Identify which cell holds the provided text, then report its (x, y) central coordinate. 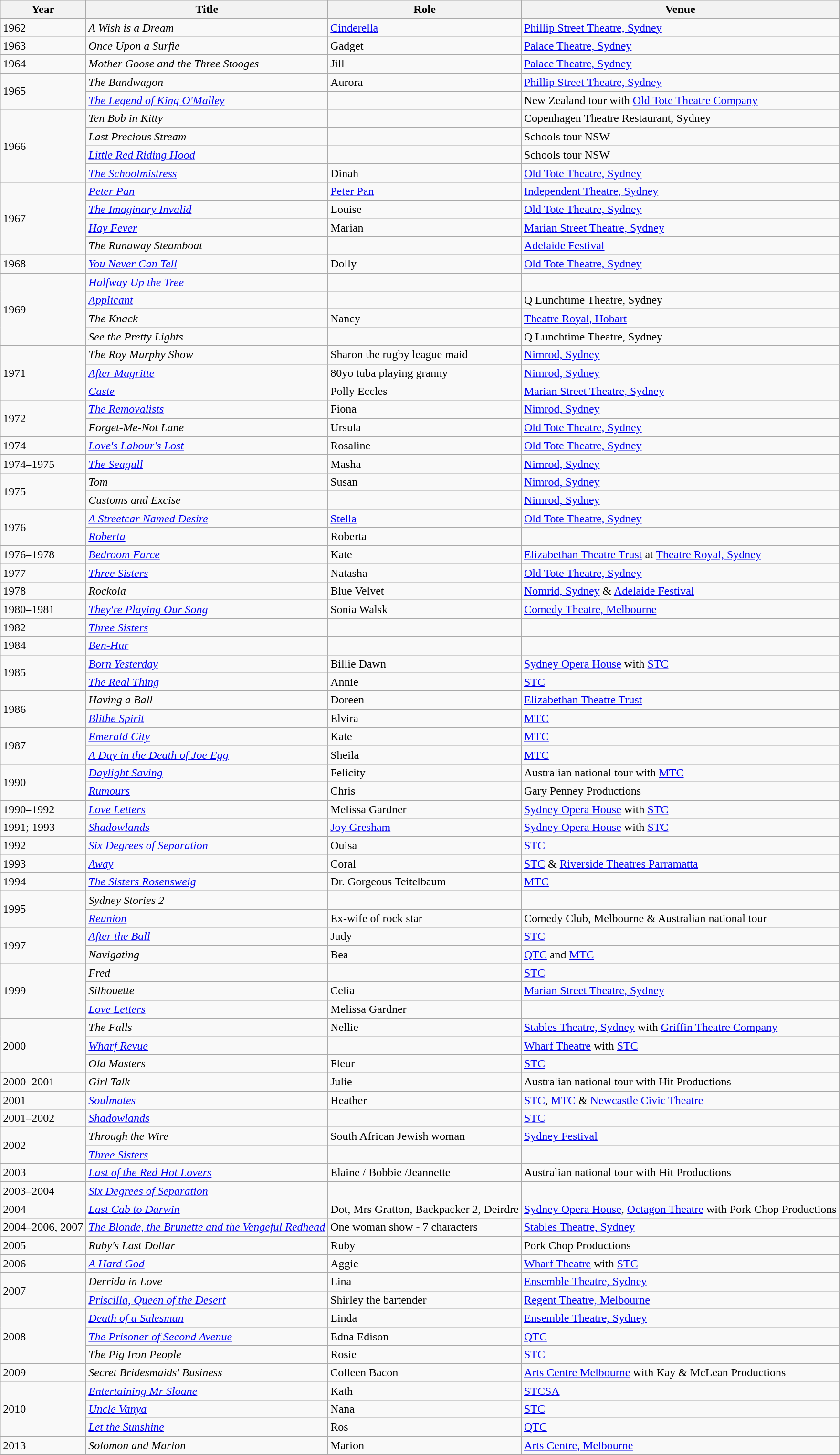
1966 (43, 146)
Year (43, 10)
2007 (43, 1291)
Marion (425, 1445)
Independent Theatre, Sydney (680, 191)
The Imaginary Invalid (207, 209)
1986 (43, 709)
1991; 1993 (43, 828)
Ros (425, 1427)
Celia (425, 991)
Ursula (425, 427)
Nana (425, 1409)
Daylight Saving (207, 773)
Away (207, 864)
Hay Fever (207, 228)
Last Cab to Darwin (207, 1209)
2004–2006, 2007 (43, 1227)
STC, MTC & Newcastle Civic Theatre (680, 1100)
1990–1992 (43, 809)
Tom (207, 482)
Chris (425, 791)
Soulmates (207, 1100)
2003–2004 (43, 1191)
Last Precious Stream (207, 137)
Entertaining Mr Sloane (207, 1391)
2003 (43, 1173)
Derrida in Love (207, 1282)
Billie Dawn (425, 664)
1987 (43, 745)
STCSA (680, 1391)
Aggie (425, 1264)
Theatre Royal, Hobart (680, 319)
STC & Riverside Theatres Parramatta (680, 864)
Death of a Salesman (207, 1318)
A Wish is a Dream (207, 28)
1974–1975 (43, 464)
Once Upon a Surfie (207, 46)
A Day in the Death of Joe Egg (207, 754)
Secret Bridesmaids' Business (207, 1372)
Lina (425, 1282)
1976–1978 (43, 555)
Annie (425, 682)
Julie (425, 1082)
The Knack (207, 319)
Girl Talk (207, 1082)
Cinderella (425, 28)
1977 (43, 573)
1968 (43, 264)
The Seagull (207, 464)
Heather (425, 1100)
Uncle Vanya (207, 1409)
1965 (43, 91)
Little Red Riding Hood (207, 155)
Sonia Walsk (425, 609)
Polly Eccles (425, 391)
QTC and MTC (680, 955)
1963 (43, 46)
Elaine / Bobbie /Jeannette (425, 1173)
The Legend of King O'Malley (207, 100)
Fleur (425, 1063)
Joy Gresham (425, 828)
Fred (207, 973)
Kath (425, 1391)
2004 (43, 1209)
Caste (207, 391)
Sydney Stories 2 (207, 900)
Halfway Up the Tree (207, 282)
2000–2001 (43, 1082)
Priscilla, Queen of the Desert (207, 1300)
Ruby (425, 1245)
Colleen Bacon (425, 1372)
Gary Penney Productions (680, 791)
2010 (43, 1409)
Wharf Revue (207, 1045)
2002 (43, 1146)
Elizabethan Theatre Trust (680, 700)
Elvira (425, 718)
The Blonde, the Brunette and the Vengeful Redhead (207, 1227)
Comedy Club, Melbourne & Australian national tour (680, 918)
New Zealand tour with Old Tote Theatre Company (680, 100)
Ten Bob in Kitty (207, 118)
2001 (43, 1100)
1969 (43, 309)
1962 (43, 28)
Natasha (425, 573)
Arts Centre Melbourne with Kay & McLean Productions (680, 1372)
1964 (43, 64)
1967 (43, 218)
Reunion (207, 918)
Stables Theatre, Sydney with Griffin Theatre Company (680, 1027)
Love's Labour's Lost (207, 446)
Nellie (425, 1027)
Mother Goose and the Three Stooges (207, 64)
80yo tuba playing granny (425, 373)
Bedroom Farce (207, 555)
1990 (43, 782)
1971 (43, 373)
The Schoolmistress (207, 173)
Born Yesterday (207, 664)
They're Playing Our Song (207, 609)
Rockola (207, 591)
Regent Theatre, Melbourne (680, 1300)
The Falls (207, 1027)
2000 (43, 1045)
One woman show - 7 characters (425, 1227)
1992 (43, 846)
Sydney Festival (680, 1136)
Customs and Excise (207, 500)
Rosaline (425, 446)
Louise (425, 209)
1978 (43, 591)
Silhouette (207, 991)
The Prisoner of Second Avenue (207, 1336)
Judy (425, 936)
2008 (43, 1336)
After the Ball (207, 936)
Ben-Hur (207, 646)
Edna Edison (425, 1336)
Sheila (425, 754)
Comedy Theatre, Melbourne (680, 609)
1995 (43, 909)
Copenhagen Theatre Restaurant, Sydney (680, 118)
South African Jewish woman (425, 1136)
1999 (43, 991)
Forget-Me-Not Lane (207, 427)
Marian (425, 228)
Shirley the bartender (425, 1300)
1976 (43, 527)
Dot, Mrs Gratton, Backpacker 2, Deirdre (425, 1209)
Dinah (425, 173)
Felicity (425, 773)
Navigating (207, 955)
After Magritte (207, 373)
A Hard God (207, 1264)
1985 (43, 673)
The Runaway Steamboat (207, 246)
2005 (43, 1245)
2009 (43, 1372)
Having a Ball (207, 700)
Susan (425, 482)
Elizabethan Theatre Trust at Theatre Royal, Sydney (680, 555)
Jill (425, 64)
1975 (43, 491)
Nomrid, Sydney & Adelaide Festival (680, 591)
Stella (425, 518)
Blithe Spirit (207, 718)
2006 (43, 1264)
Sharon the rugby league maid (425, 355)
Rumours (207, 791)
1972 (43, 418)
Masha (425, 464)
See the Pretty Lights (207, 337)
1993 (43, 864)
2001–2002 (43, 1118)
1997 (43, 945)
Dr. Gorgeous Teitelbaum (425, 882)
Aurora (425, 82)
A Streetcar Named Desire (207, 518)
You Never Can Tell (207, 264)
Venue (680, 10)
Solomon and Marion (207, 1445)
2013 (43, 1445)
Emerald City (207, 736)
1974 (43, 446)
The Sisters Rosensweig (207, 882)
Gadget (425, 46)
The Real Thing (207, 682)
Pork Chop Productions (680, 1245)
Nancy (425, 319)
Stables Theatre, Sydney (680, 1227)
Linda (425, 1318)
Role (425, 10)
Title (207, 10)
Doreen (425, 700)
Adelaide Festival (680, 246)
Let the Sunshine (207, 1427)
The Removalists (207, 409)
Bea (425, 955)
Last of the Red Hot Lovers (207, 1173)
Old Masters (207, 1063)
1982 (43, 627)
1980–1981 (43, 609)
Blue Velvet (425, 591)
1984 (43, 646)
The Pig Iron People (207, 1354)
Rosie (425, 1354)
Sydney Opera House, Octagon Theatre with Pork Chop Productions (680, 1209)
The Roy Murphy Show (207, 355)
Ouisa (425, 846)
Australian national tour with MTC (680, 773)
Arts Centre, Melbourne (680, 1445)
Coral (425, 864)
Through the Wire (207, 1136)
The Bandwagon (207, 82)
Dolly (425, 264)
1994 (43, 882)
Ruby's Last Dollar (207, 1245)
Applicant (207, 300)
Fiona (425, 409)
Ex-wife of rock star (425, 918)
